For the text-containing cell, return its midpoint in (X, Y) coordinate format. 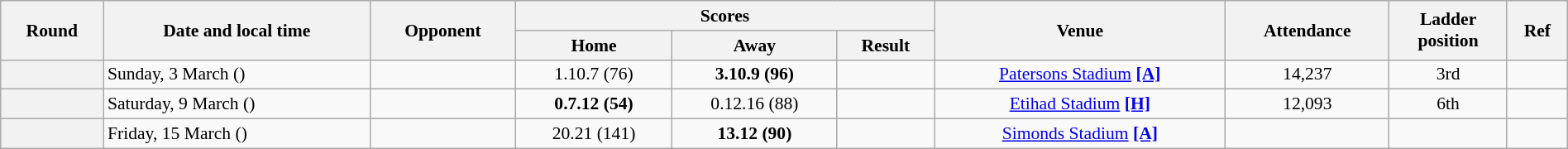
12,093 (1307, 104)
Opponent (443, 30)
Result (886, 46)
Etihad Stadium [H] (1080, 104)
Saturday, 9 March () (237, 104)
6th (1449, 104)
Sunday, 3 March () (237, 74)
Attendance (1307, 30)
1.10.7 (76) (594, 74)
Venue (1080, 30)
0.7.12 (54) (594, 104)
Scores (724, 16)
3.10.9 (96) (754, 74)
Home (594, 46)
0.12.16 (88) (754, 104)
Friday, 15 March () (237, 134)
20.21 (141) (594, 134)
Patersons Stadium [A] (1080, 74)
13.12 (90) (754, 134)
Away (754, 46)
Ref (1537, 30)
3rd (1449, 74)
Ladderposition (1449, 30)
Round (52, 30)
Simonds Stadium [A] (1080, 134)
14,237 (1307, 74)
Date and local time (237, 30)
